Identify which cell holds the provided text, then report its [X, Y] central coordinate. 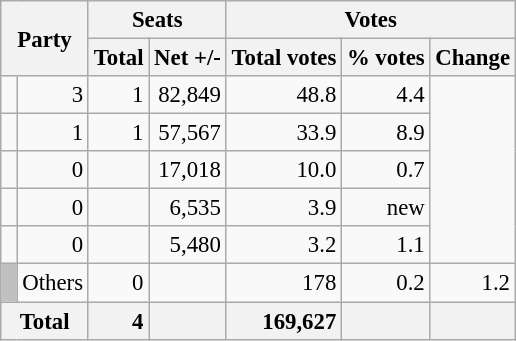
3.2 [284, 245]
178 [284, 283]
1.2 [472, 283]
4.4 [386, 95]
Others [52, 283]
Net +/- [188, 58]
new [386, 208]
10.0 [284, 170]
0.2 [386, 283]
17,018 [188, 170]
3 [52, 95]
% votes [386, 58]
Seats [157, 20]
Total votes [284, 58]
4 [118, 321]
5,480 [188, 245]
Change [472, 58]
8.9 [386, 133]
0.7 [386, 170]
82,849 [188, 95]
6,535 [188, 208]
Party [45, 38]
Votes [370, 20]
169,627 [284, 321]
1.1 [386, 245]
33.9 [284, 133]
3.9 [284, 208]
48.8 [284, 95]
57,567 [188, 133]
